From the cell containing the given text, extract its center point as [X, Y] coordinate. 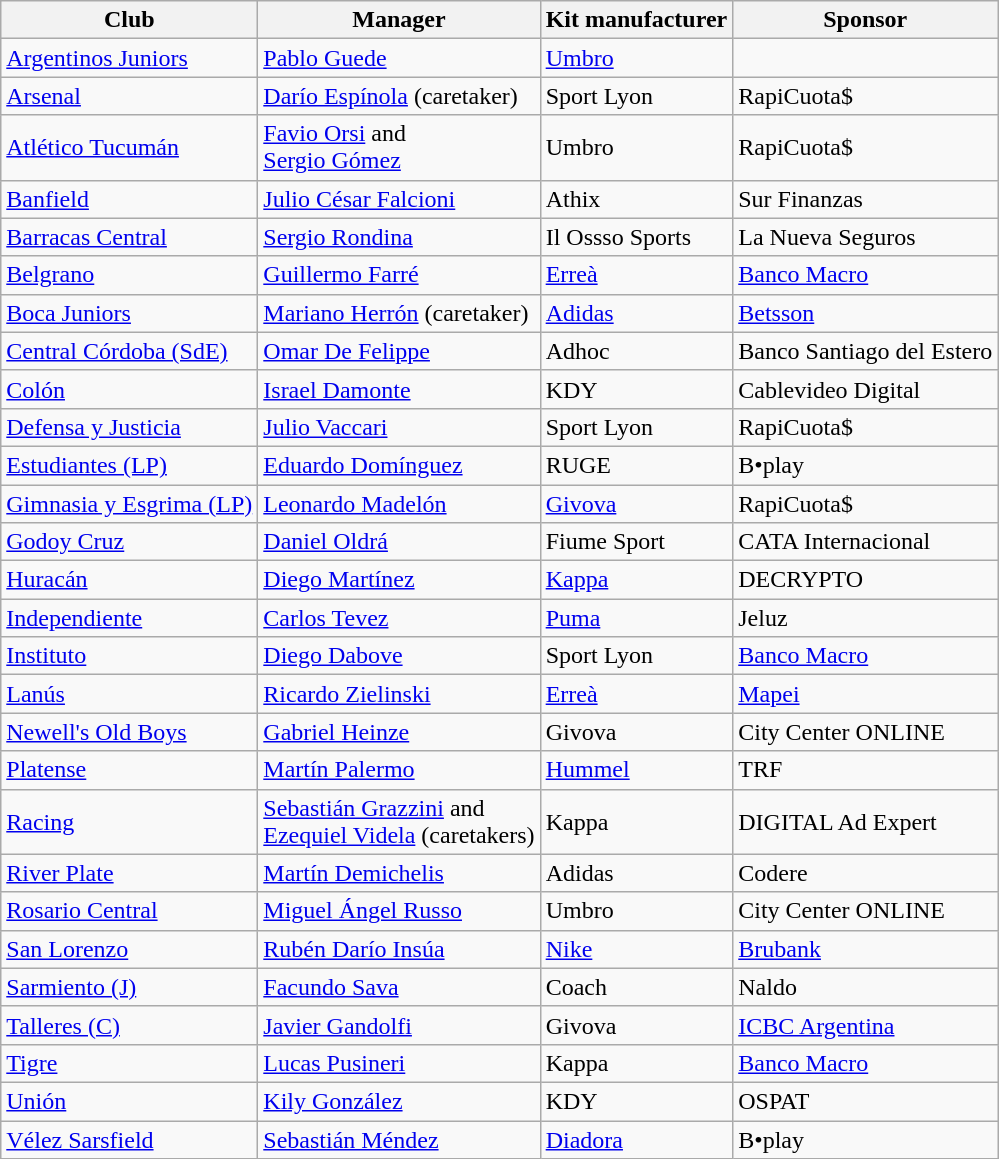
Martín Palermo [399, 770]
Codere [866, 873]
Sebastián Grazzini and Ezequiel Videla (caretakers) [399, 822]
Betsson [866, 313]
Jeluz [866, 618]
Cablevideo Digital [866, 389]
Central Córdoba (SdE) [130, 351]
ICBC Argentina [866, 1025]
Omar De Felippe [399, 351]
Sergio Rondina [399, 237]
Guillermo Farré [399, 275]
Platense [130, 770]
Atlético Tucumán [130, 148]
Banco Santiago del Estero [866, 351]
La Nueva Seguros [866, 237]
Argentinos Juniors [130, 58]
Kily González [399, 1101]
Unión [130, 1101]
River Plate [130, 873]
Huracán [130, 580]
Colón [130, 389]
Belgrano [130, 275]
Club [130, 20]
DECRYPTO [866, 580]
CATA Internacional [866, 542]
Facundo Sava [399, 987]
Julio Vaccari [399, 427]
Mapei [866, 694]
Daniel Oldrá [399, 542]
Darío Espínola (caretaker) [399, 96]
Ricardo Zielinski [399, 694]
Naldo [866, 987]
Rosario Central [130, 911]
Julio César Falcioni [399, 199]
Gabriel Heinze [399, 732]
Puma [636, 618]
Sponsor [866, 20]
TRF [866, 770]
Talleres (C) [130, 1025]
Mariano Herrón (caretaker) [399, 313]
Independiente [130, 618]
Coach [636, 987]
Vélez Sarsfield [130, 1139]
Leonardo Madelón [399, 503]
Arsenal [130, 96]
Martín Demichelis [399, 873]
San Lorenzo [130, 949]
Carlos Tevez [399, 618]
Instituto [130, 656]
Manager [399, 20]
Javier Gandolfi [399, 1025]
Kit manufacturer [636, 20]
Hummel [636, 770]
RUGE [636, 465]
Banfield [130, 199]
Barracas Central [130, 237]
Eduardo Domínguez [399, 465]
Lucas Pusineri [399, 1063]
Sur Finanzas [866, 199]
Favio Orsi and Sergio Gómez [399, 148]
Racing [130, 822]
Miguel Ángel Russo [399, 911]
Diego Martínez [399, 580]
Brubank [866, 949]
Israel Damonte [399, 389]
Defensa y Justicia [130, 427]
Rubén Darío Insúa [399, 949]
Boca Juniors [130, 313]
Pablo Guede [399, 58]
Tigre [130, 1063]
Gimnasia y Esgrima (LP) [130, 503]
Il Ossso Sports [636, 237]
Diadora [636, 1139]
Nike [636, 949]
Sebastián Méndez [399, 1139]
Lanús [130, 694]
Newell's Old Boys [130, 732]
Sarmiento (J) [130, 987]
Estudiantes (LP) [130, 465]
Adhoc [636, 351]
DIGITAL Ad Expert [866, 822]
Godoy Cruz [130, 542]
Athix [636, 199]
Diego Dabove [399, 656]
Fiume Sport [636, 542]
OSPAT [866, 1101]
